For the text-containing cell, return its midpoint in (x, y) coordinate format. 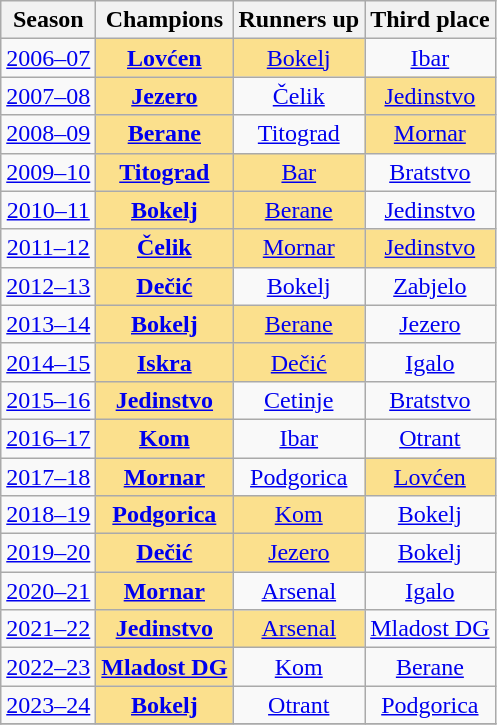
Zabjelo (430, 286)
2013–14 (48, 324)
2009–10 (48, 172)
2012–13 (48, 286)
2006–07 (48, 58)
Season (48, 20)
2017–18 (48, 477)
2008–09 (48, 134)
2007–08 (48, 96)
Cetinje (299, 400)
2019–20 (48, 553)
Iskra (164, 362)
2023–24 (48, 705)
2011–12 (48, 248)
2022–23 (48, 667)
Bar (299, 172)
Runners up (299, 20)
2010–11 (48, 210)
Champions (164, 20)
2016–17 (48, 438)
2021–22 (48, 629)
2018–19 (48, 515)
2014–15 (48, 362)
2020–21 (48, 591)
Third place (430, 20)
2015–16 (48, 400)
